Provide the [x, y] coordinate of the cell's center where the given text is located.  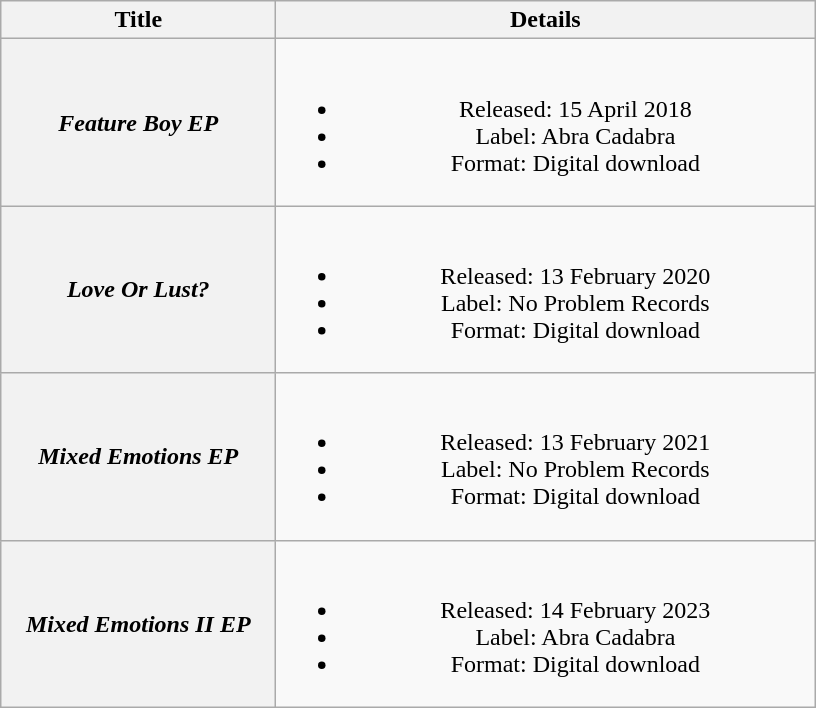
Released: 14 February 2023Label: Abra CadabraFormat: Digital download [546, 624]
Title [138, 20]
Mixed Emotions EP [138, 456]
Love Or Lust? [138, 290]
Released: 13 February 2021Label: No Problem RecordsFormat: Digital download [546, 456]
Mixed Emotions II EP [138, 624]
Details [546, 20]
Released: 15 April 2018Label: Abra CadabraFormat: Digital download [546, 122]
Feature Boy EP [138, 122]
Released: 13 February 2020Label: No Problem RecordsFormat: Digital download [546, 290]
